From the cell containing the given text, extract its center point as (X, Y) coordinate. 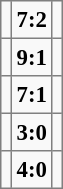
7:2 (32, 20)
4:0 (32, 170)
9:1 (32, 57)
7:1 (32, 95)
3:0 (32, 132)
